From the cell containing the given text, extract its center point as [x, y] coordinate. 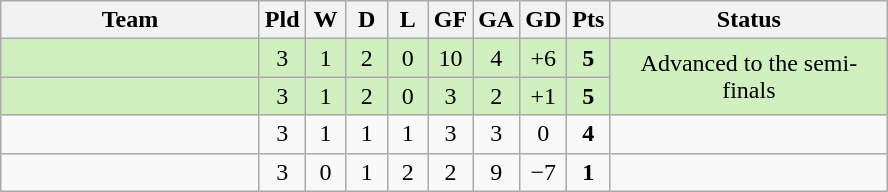
−7 [544, 172]
Pld [282, 20]
L [408, 20]
Team [130, 20]
D [366, 20]
9 [496, 172]
GD [544, 20]
GA [496, 20]
Advanced to the semi-finals [749, 77]
Pts [588, 20]
GF [450, 20]
W [326, 20]
10 [450, 58]
+1 [544, 96]
+6 [544, 58]
Status [749, 20]
